Identify which cell holds the provided text, then report its [X, Y] central coordinate. 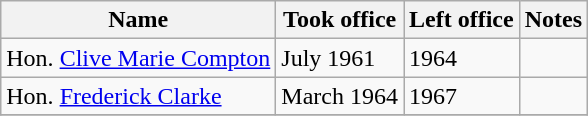
1967 [462, 96]
Notes [553, 20]
Name [138, 20]
Left office [462, 20]
July 1961 [340, 58]
Took office [340, 20]
1964 [462, 58]
March 1964 [340, 96]
Hon. Clive Marie Compton [138, 58]
Hon. Frederick Clarke [138, 96]
